Find where the given text appears and provide that cell's center as (x, y) coordinate. 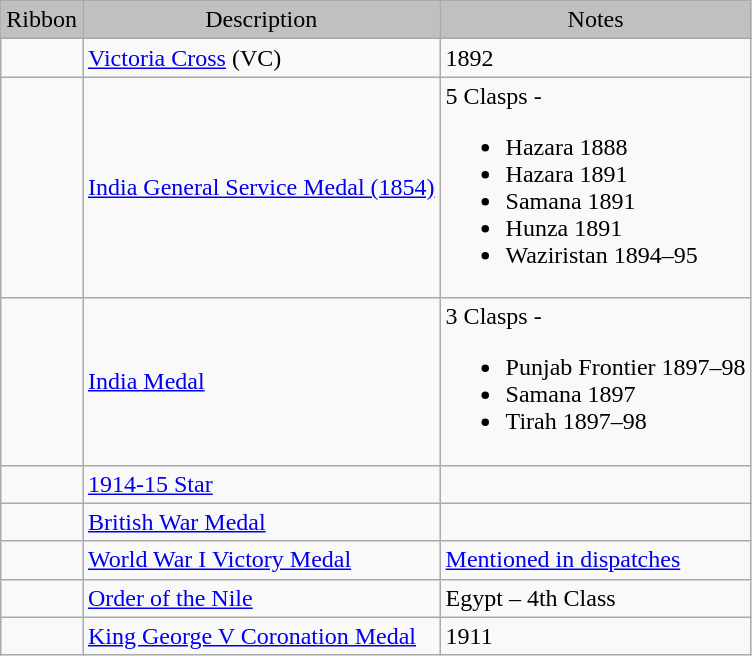
1911 (596, 636)
India General Service Medal (1854) (261, 188)
King George V Coronation Medal (261, 636)
3 Clasps -Punjab Frontier 1897–98Samana 1897Tirah 1897–98 (596, 382)
5 Clasps -Hazara 1888Hazara 1891Samana 1891Hunza 1891Waziristan 1894–95 (596, 188)
Description (261, 20)
Ribbon (42, 20)
Notes (596, 20)
Victoria Cross (VC) (261, 58)
Mentioned in dispatches (596, 560)
World War I Victory Medal (261, 560)
Order of the Nile (261, 598)
1892 (596, 58)
Egypt – 4th Class (596, 598)
British War Medal (261, 522)
India Medal (261, 382)
1914-15 Star (261, 484)
